Find where the given text appears and provide that cell's center as [X, Y] coordinate. 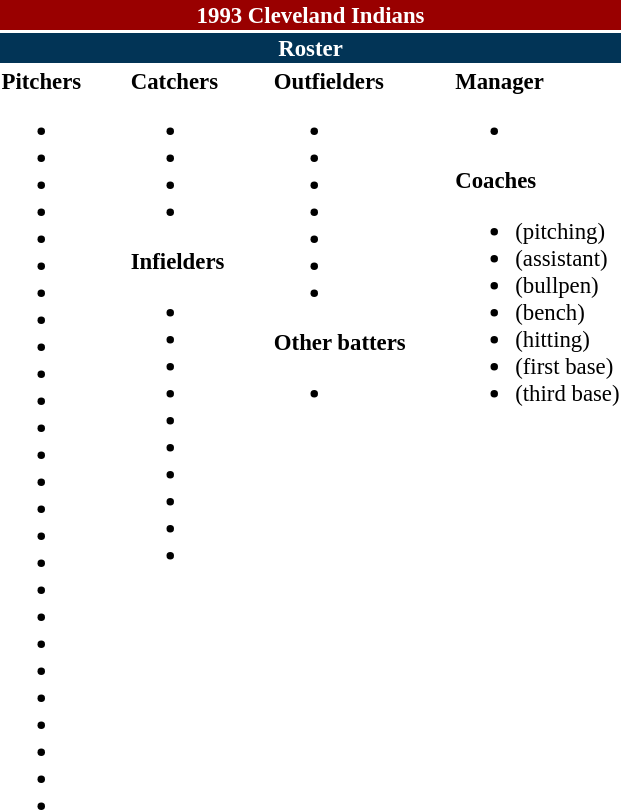
1993 Cleveland Indians [310, 15]
Roster [310, 48]
